Extract the (X, Y) coordinate from the center of the cell holding the provided text.  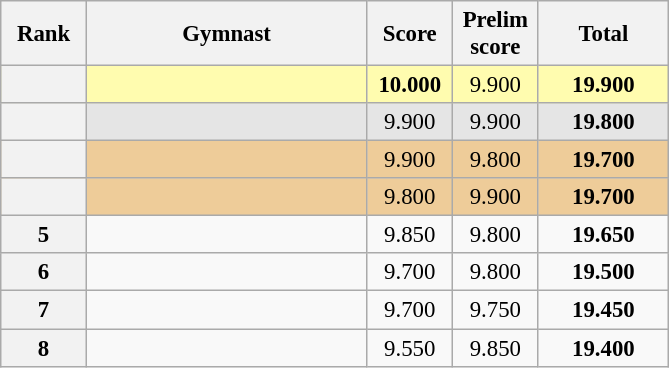
19.400 (604, 348)
Total (604, 34)
10.000 (410, 85)
Rank (44, 34)
Gymnast (226, 34)
19.800 (604, 122)
Score (410, 34)
5 (44, 235)
19.900 (604, 85)
19.500 (604, 273)
19.650 (604, 235)
7 (44, 310)
Prelim score (496, 34)
9.550 (410, 348)
9.750 (496, 310)
8 (44, 348)
6 (44, 273)
19.450 (604, 310)
